Extract the [X, Y] coordinate from the center of the cell holding the provided text.  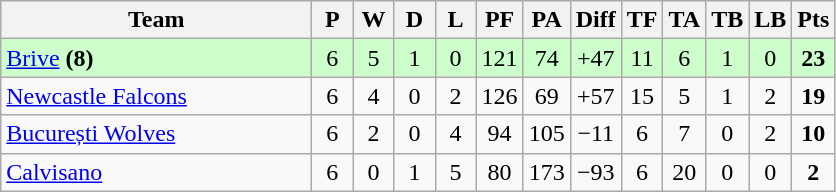
−11 [596, 134]
Calvisano [156, 172]
−93 [596, 172]
105 [546, 134]
7 [684, 134]
23 [814, 58]
Team [156, 20]
D [414, 20]
80 [500, 172]
173 [546, 172]
126 [500, 96]
PF [500, 20]
Diff [596, 20]
10 [814, 134]
TA [684, 20]
TF [642, 20]
Pts [814, 20]
Brive (8) [156, 58]
11 [642, 58]
20 [684, 172]
121 [500, 58]
15 [642, 96]
+47 [596, 58]
74 [546, 58]
+57 [596, 96]
LB [770, 20]
L [456, 20]
Newcastle Falcons [156, 96]
W [374, 20]
94 [500, 134]
PA [546, 20]
P [332, 20]
19 [814, 96]
București Wolves [156, 134]
69 [546, 96]
TB [728, 20]
